Search for the cell housing the specified text and yield its (X, Y) center coordinate. 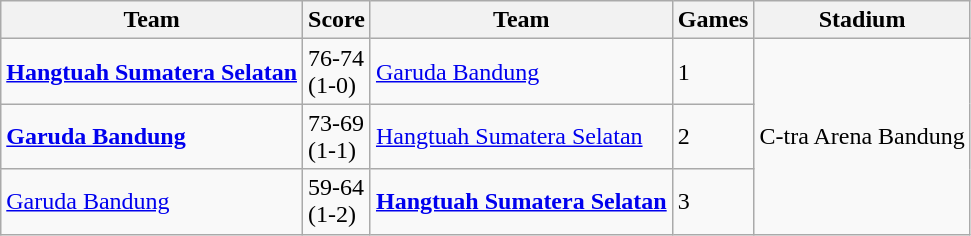
3 (713, 202)
2 (713, 136)
Games (713, 20)
59-64(1-2) (337, 202)
Score (337, 20)
76-74(1-0) (337, 72)
1 (713, 72)
C-tra Arena Bandung (862, 136)
73-69(1-1) (337, 136)
Stadium (862, 20)
